Locate the cell with the specified text and output its [x, y] center coordinate. 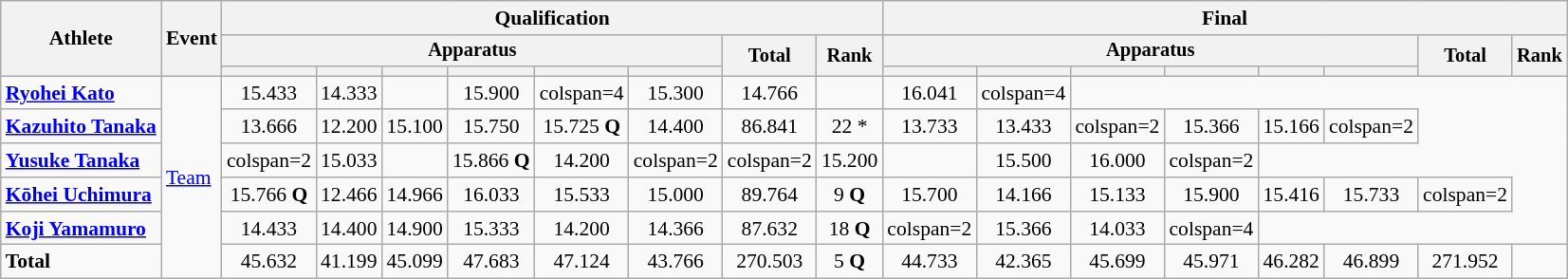
15.166 [1290, 127]
87.632 [770, 229]
14.433 [269, 229]
43.766 [675, 262]
14.766 [770, 93]
18 Q [850, 229]
5 Q [850, 262]
16.000 [1117, 160]
Kōhei Uchimura [82, 195]
16.041 [930, 93]
15.200 [850, 160]
16.033 [491, 195]
15.725 Q [582, 127]
Ryohei Kato [82, 93]
15.000 [675, 195]
15.300 [675, 93]
13.666 [269, 127]
22 * [850, 127]
9 Q [850, 195]
45.971 [1210, 262]
14.966 [414, 195]
46.899 [1372, 262]
15.416 [1290, 195]
46.282 [1290, 262]
14.166 [1023, 195]
14.900 [414, 229]
Athlete [82, 38]
13.433 [1023, 127]
15.100 [414, 127]
14.366 [675, 229]
45.699 [1117, 262]
14.333 [349, 93]
Yusuke Tanaka [82, 160]
15.866 Q [491, 160]
271.952 [1465, 262]
Team [192, 177]
15.033 [349, 160]
Kazuhito Tanaka [82, 127]
15.133 [1117, 195]
15.733 [1372, 195]
86.841 [770, 127]
45.632 [269, 262]
45.099 [414, 262]
12.466 [349, 195]
15.500 [1023, 160]
89.764 [770, 195]
Qualification [552, 18]
44.733 [930, 262]
Event [192, 38]
Koji Yamamuro [82, 229]
15.750 [491, 127]
15.766 Q [269, 195]
Final [1224, 18]
15.333 [491, 229]
47.124 [582, 262]
42.365 [1023, 262]
15.433 [269, 93]
270.503 [770, 262]
15.533 [582, 195]
41.199 [349, 262]
15.700 [930, 195]
13.733 [930, 127]
12.200 [349, 127]
14.033 [1117, 229]
47.683 [491, 262]
